Determine the [X, Y] coordinate at the center of the cell enclosing the given text.  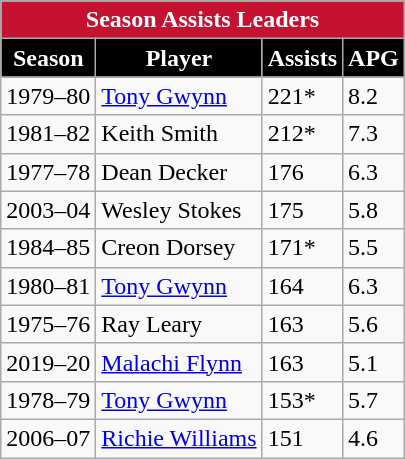
175 [302, 210]
Season Assists Leaders [203, 20]
4.6 [374, 438]
171* [302, 248]
5.5 [374, 248]
1978–79 [48, 400]
Player [179, 58]
1975–76 [48, 324]
1979–80 [48, 96]
Creon Dorsey [179, 248]
8.2 [374, 96]
Dean Decker [179, 172]
5.8 [374, 210]
7.3 [374, 134]
Wesley Stokes [179, 210]
5.7 [374, 400]
Assists [302, 58]
1980–81 [48, 286]
151 [302, 438]
Richie Williams [179, 438]
1984–85 [48, 248]
Season [48, 58]
5.1 [374, 362]
5.6 [374, 324]
2006–07 [48, 438]
2019–20 [48, 362]
153* [302, 400]
APG [374, 58]
2003–04 [48, 210]
221* [302, 96]
1977–78 [48, 172]
1981–82 [48, 134]
176 [302, 172]
212* [302, 134]
Malachi Flynn [179, 362]
Keith Smith [179, 134]
164 [302, 286]
Ray Leary [179, 324]
